Return (x, y) of the center of cell containing provided text 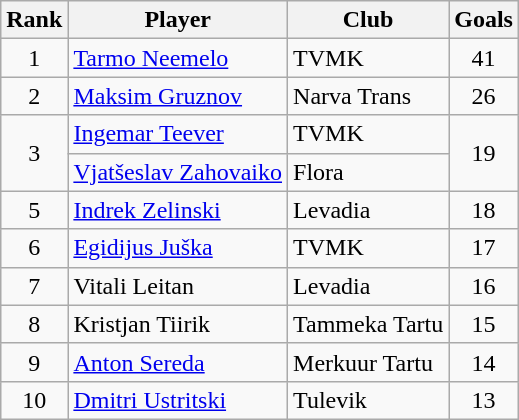
14 (484, 362)
19 (484, 153)
6 (34, 248)
Rank (34, 20)
16 (484, 286)
Tulevik (368, 400)
Narva Trans (368, 96)
Player (178, 20)
Anton Sereda (178, 362)
Dmitri Ustritski (178, 400)
9 (34, 362)
Vjatšeslav Zahovaiko (178, 172)
2 (34, 96)
Tammeka Tartu (368, 324)
Club (368, 20)
41 (484, 58)
1 (34, 58)
3 (34, 153)
Maksim Gruznov (178, 96)
Kristjan Tiirik (178, 324)
Goals (484, 20)
Egidijus Juška (178, 248)
7 (34, 286)
26 (484, 96)
18 (484, 210)
10 (34, 400)
13 (484, 400)
Indrek Zelinski (178, 210)
Flora (368, 172)
Ingemar Teever (178, 134)
Tarmo Neemelo (178, 58)
8 (34, 324)
17 (484, 248)
15 (484, 324)
5 (34, 210)
Vitali Leitan (178, 286)
Merkuur Tartu (368, 362)
